Output the (X, Y) coordinate of the center of the cell containing the given text.  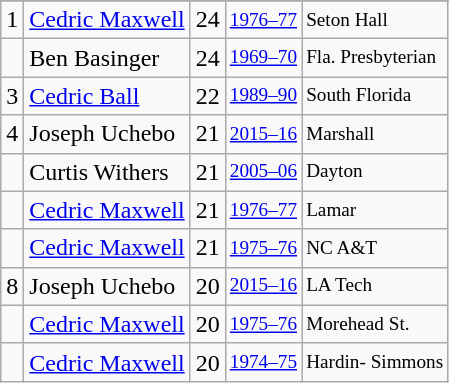
Cedric Ball (107, 96)
2005–06 (263, 172)
3 (12, 96)
Morehead St. (375, 324)
1989–90 (263, 96)
Fla. Presbyterian (375, 58)
22 (208, 96)
1 (12, 20)
Hardin- Simmons (375, 362)
4 (12, 134)
Lamar (375, 210)
South Florida (375, 96)
8 (12, 286)
Ben Basinger (107, 58)
Seton Hall (375, 20)
1974–75 (263, 362)
Marshall (375, 134)
Dayton (375, 172)
LA Tech (375, 286)
Curtis Withers (107, 172)
NC A&T (375, 248)
1969–70 (263, 58)
